Scan for the cell matching the given text and deliver its (X, Y) coordinate at center. 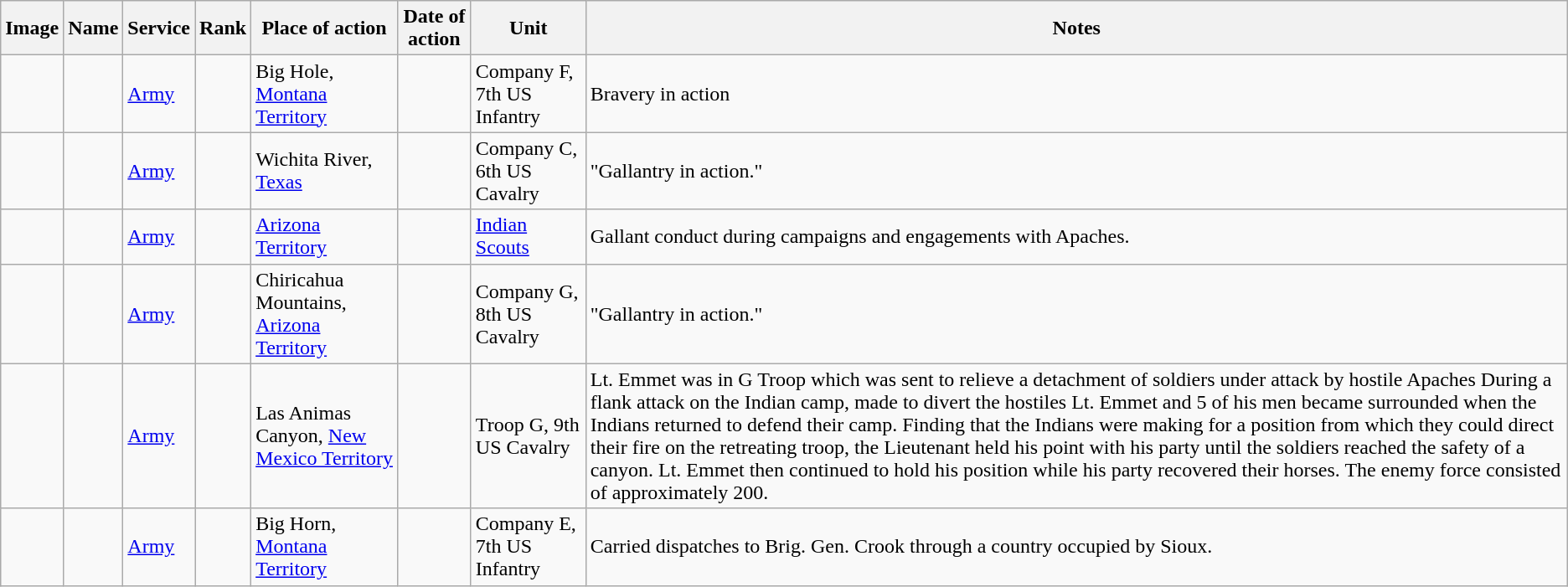
Company C, 6th US Cavalry (528, 171)
Rank (223, 28)
Las Animas Canyon, New Mexico Territory (325, 435)
Troop G, 9th US Cavalry (528, 435)
Carried dispatches to Brig. Gen. Crook through a country occupied by Sioux. (1076, 547)
Gallant conduct during campaigns and engagements with Apaches. (1076, 236)
Image (32, 28)
Name (94, 28)
Company E, 7th US Infantry (528, 547)
Arizona Territory (325, 236)
Place of action (325, 28)
Unit (528, 28)
Big Horn, Montana Territory (325, 547)
Indian Scouts (528, 236)
Company F, 7th US Infantry (528, 94)
Company G, 8th US Cavalry (528, 313)
Bravery in action (1076, 94)
Date of action (434, 28)
Big Hole, Montana Territory (325, 94)
Notes (1076, 28)
Chiricahua Mountains, Arizona Territory (325, 313)
Wichita River, Texas (325, 171)
Service (159, 28)
